Detect which cell encompasses the target text, then output its (x, y) center coordinate. 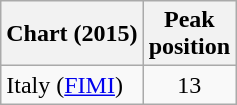
Peakposition (189, 34)
13 (189, 85)
Chart (2015) (72, 34)
Italy (FIMI) (72, 85)
